Search for the cell housing the specified text and yield its [X, Y] center coordinate. 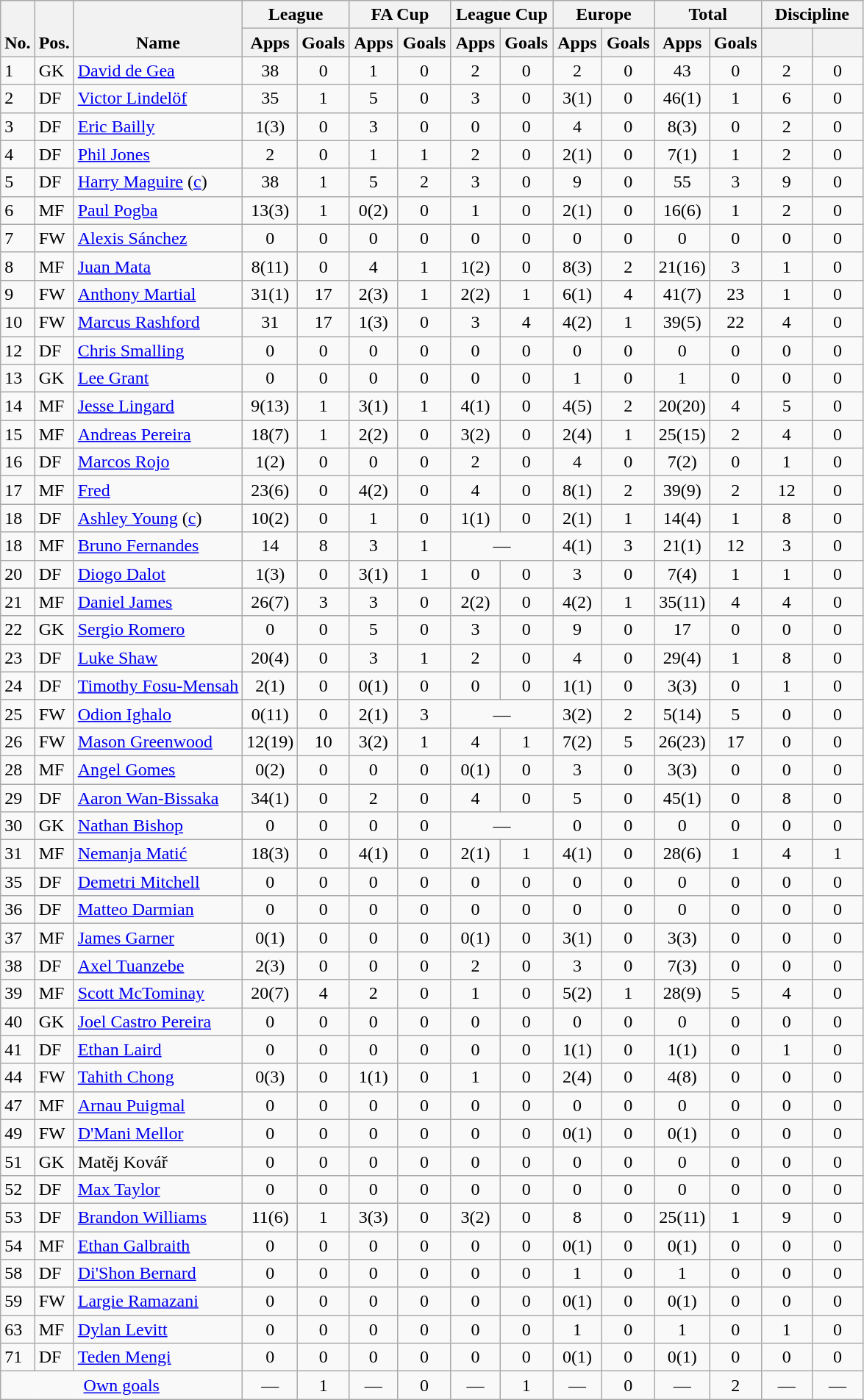
League Cup [501, 15]
Teden Mengi [158, 1357]
29 [18, 797]
Alexis Sánchez [158, 238]
Jesse Lingard [158, 406]
Anthony Martial [158, 294]
28(6) [682, 854]
Tahith Chong [158, 1077]
Sergio Romero [158, 630]
54 [18, 1246]
Fred [158, 490]
23(6) [271, 490]
Eric Bailly [158, 126]
24 [18, 686]
35(11) [682, 602]
Victor Lindelöf [158, 98]
29(4) [682, 658]
53 [18, 1217]
Angel Gomes [158, 769]
Pos. [54, 29]
Arnau Puigmal [158, 1105]
20(20) [682, 406]
20 [18, 574]
Harry Maguire (c) [158, 182]
21 [18, 602]
21(16) [682, 266]
41(7) [682, 294]
36 [18, 910]
Phil Jones [158, 154]
49 [18, 1133]
Lee Grant [158, 378]
Daniel James [158, 602]
Nathan Bishop [158, 826]
Juan Mata [158, 266]
Axel Tuanzebe [158, 966]
7(4) [682, 574]
4(5) [578, 406]
13(3) [271, 210]
Ethan Laird [158, 1049]
5(2) [578, 994]
Own goals [122, 1385]
26(23) [682, 742]
James Garner [158, 938]
37 [18, 938]
Andreas Pereira [158, 434]
15 [18, 434]
6(1) [578, 294]
0(3) [271, 1077]
8(1) [578, 490]
FA Cup [400, 15]
55 [682, 182]
39 [18, 994]
31(1) [271, 294]
43 [682, 71]
Mason Greenwood [158, 742]
47 [18, 1105]
Demetri Mitchell [158, 882]
Aaron Wan-Bissaka [158, 797]
Odion Ighalo [158, 714]
20(7) [271, 994]
8(11) [271, 266]
Ethan Galbraith [158, 1246]
59 [18, 1302]
League [296, 15]
16(6) [682, 210]
16 [18, 462]
28(9) [682, 994]
Marcus Rashford [158, 322]
David de Gea [158, 71]
Chris Smalling [158, 351]
34(1) [271, 797]
0(11) [271, 714]
Total [707, 15]
Brandon Williams [158, 1217]
12(19) [271, 742]
Scott McTominay [158, 994]
18(3) [271, 854]
Matteo Darmian [158, 910]
5(14) [682, 714]
7(1) [682, 154]
7 [18, 238]
52 [18, 1189]
20(4) [271, 658]
14(4) [682, 518]
18(7) [271, 434]
26 [18, 742]
Ashley Young (c) [158, 518]
51 [18, 1161]
Timothy Fosu-Mensah [158, 686]
10(2) [271, 518]
7(3) [682, 966]
Dylan Levitt [158, 1329]
25 [18, 714]
Max Taylor [158, 1189]
30 [18, 826]
Diogo Dalot [158, 574]
63 [18, 1329]
28 [18, 769]
D'Mani Mellor [158, 1133]
39(9) [682, 490]
13 [18, 378]
40 [18, 1022]
11(6) [271, 1217]
41 [18, 1049]
21(1) [682, 546]
25(11) [682, 1217]
Luke Shaw [158, 658]
4(8) [682, 1077]
45(1) [682, 797]
Marcos Rojo [158, 462]
Nemanja Matić [158, 854]
No. [18, 29]
Bruno Fernandes [158, 546]
39(5) [682, 322]
Name [158, 29]
71 [18, 1357]
26(7) [271, 602]
Joel Castro Pereira [158, 1022]
Europe [604, 15]
Di'Shon Bernard [158, 1274]
58 [18, 1274]
25(15) [682, 434]
9(13) [271, 406]
Paul Pogba [158, 210]
Discipline [812, 15]
Matěj Kovář [158, 1161]
Largie Ramazani [158, 1302]
46(1) [682, 98]
44 [18, 1077]
